Output the (X, Y) coordinate of the center of the cell containing the given text.  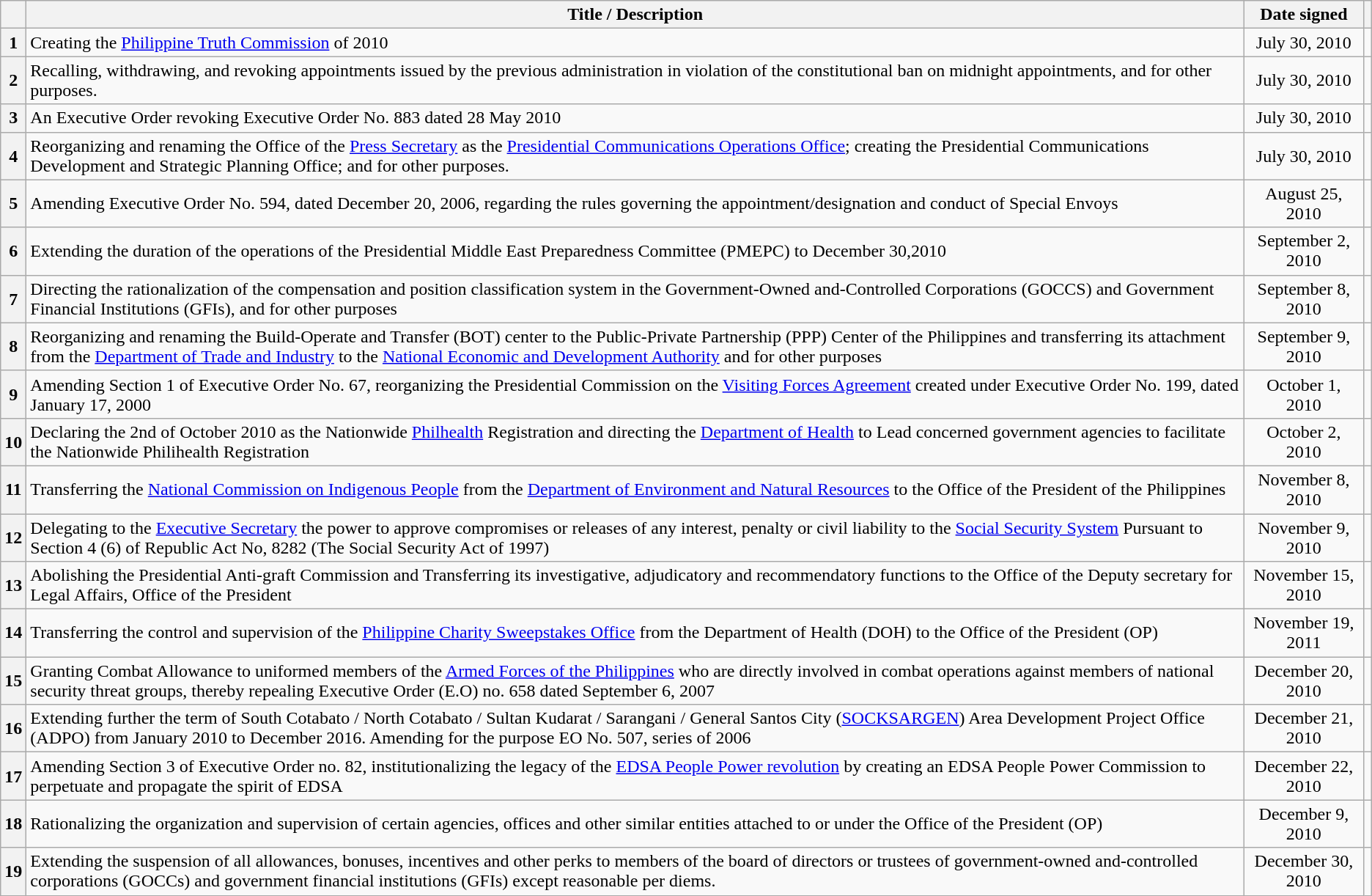
December 22, 2010 (1305, 776)
19 (13, 871)
13 (13, 585)
Amending Executive Order No. 594, dated December 20, 2006, regarding the rules governing the appointment/designation and conduct of Special Envoys (635, 204)
16 (13, 729)
December 21, 2010 (1305, 729)
6 (13, 251)
October 2, 2010 (1305, 441)
2 (13, 81)
November 15, 2010 (1305, 585)
11 (13, 490)
15 (13, 680)
5 (13, 204)
Date signed (1305, 15)
1 (13, 43)
9 (13, 394)
18 (13, 824)
7 (13, 299)
Title / Description (635, 15)
October 1, 2010 (1305, 394)
August 25, 2010 (1305, 204)
Extending the duration of the operations of the Presidential Middle East Preparedness Committee (PMEPC) to December 30,2010 (635, 251)
November 19, 2011 (1305, 634)
September 9, 2010 (1305, 346)
December 9, 2010 (1305, 824)
3 (13, 118)
12 (13, 537)
December 30, 2010 (1305, 871)
10 (13, 441)
An Executive Order revoking Executive Order No. 883 dated 28 May 2010 (635, 118)
17 (13, 776)
September 2, 2010 (1305, 251)
November 9, 2010 (1305, 537)
Creating the Philippine Truth Commission of 2010 (635, 43)
8 (13, 346)
14 (13, 634)
November 8, 2010 (1305, 490)
December 20, 2010 (1305, 680)
4 (13, 155)
September 8, 2010 (1305, 299)
